Identify which cell holds the provided text, then report its [X, Y] central coordinate. 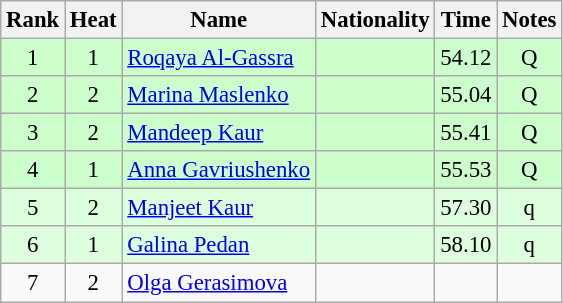
Galina Pedan [218, 245]
Heat [94, 20]
55.41 [466, 133]
7 [33, 283]
55.53 [466, 170]
Name [218, 20]
57.30 [466, 208]
Olga Gerasimova [218, 283]
Anna Gavriushenko [218, 170]
Manjeet Kaur [218, 208]
4 [33, 170]
Mandeep Kaur [218, 133]
3 [33, 133]
58.10 [466, 245]
Notes [530, 20]
Time [466, 20]
5 [33, 208]
54.12 [466, 58]
Nationality [374, 20]
Marina Maslenko [218, 95]
6 [33, 245]
Roqaya Al-Gassra [218, 58]
Rank [33, 20]
55.04 [466, 95]
